Extract the [X, Y] coordinate from the center of the cell holding the provided text.  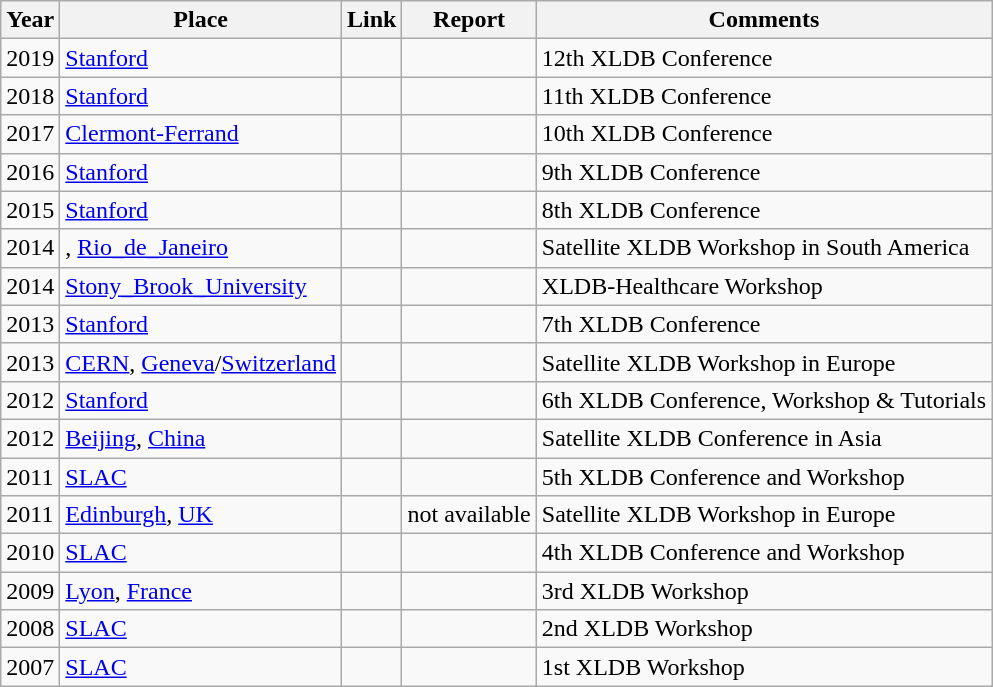
11th XLDB Conference [764, 96]
Year [30, 20]
XLDB-Healthcare Workshop [764, 286]
Report [469, 20]
2019 [30, 58]
Lyon, France [201, 591]
1st XLDB Workshop [764, 667]
6th XLDB Conference, Workshop & Tutorials [764, 400]
, Rio_de_Janeiro [201, 248]
Comments [764, 20]
9th XLDB Conference [764, 172]
2nd XLDB Workshop [764, 629]
2010 [30, 553]
10th XLDB Conference [764, 134]
Clermont-Ferrand [201, 134]
4th XLDB Conference and Workshop [764, 553]
not available [469, 515]
2008 [30, 629]
12th XLDB Conference [764, 58]
Beijing, China [201, 438]
Satellite XLDB Workshop in South America [764, 248]
2017 [30, 134]
2009 [30, 591]
7th XLDB Conference [764, 324]
5th XLDB Conference and Workshop [764, 477]
2015 [30, 210]
2007 [30, 667]
2018 [30, 96]
2016 [30, 172]
Stony_Brook_University [201, 286]
Link [371, 20]
Place [201, 20]
CERN, Geneva/Switzerland [201, 362]
8th XLDB Conference [764, 210]
3rd XLDB Workshop [764, 591]
Satellite XLDB Conference in Asia [764, 438]
Edinburgh, UK [201, 515]
